Pinpoint the cell where the given text exists, returning its (x, y) midpoint coordinate. 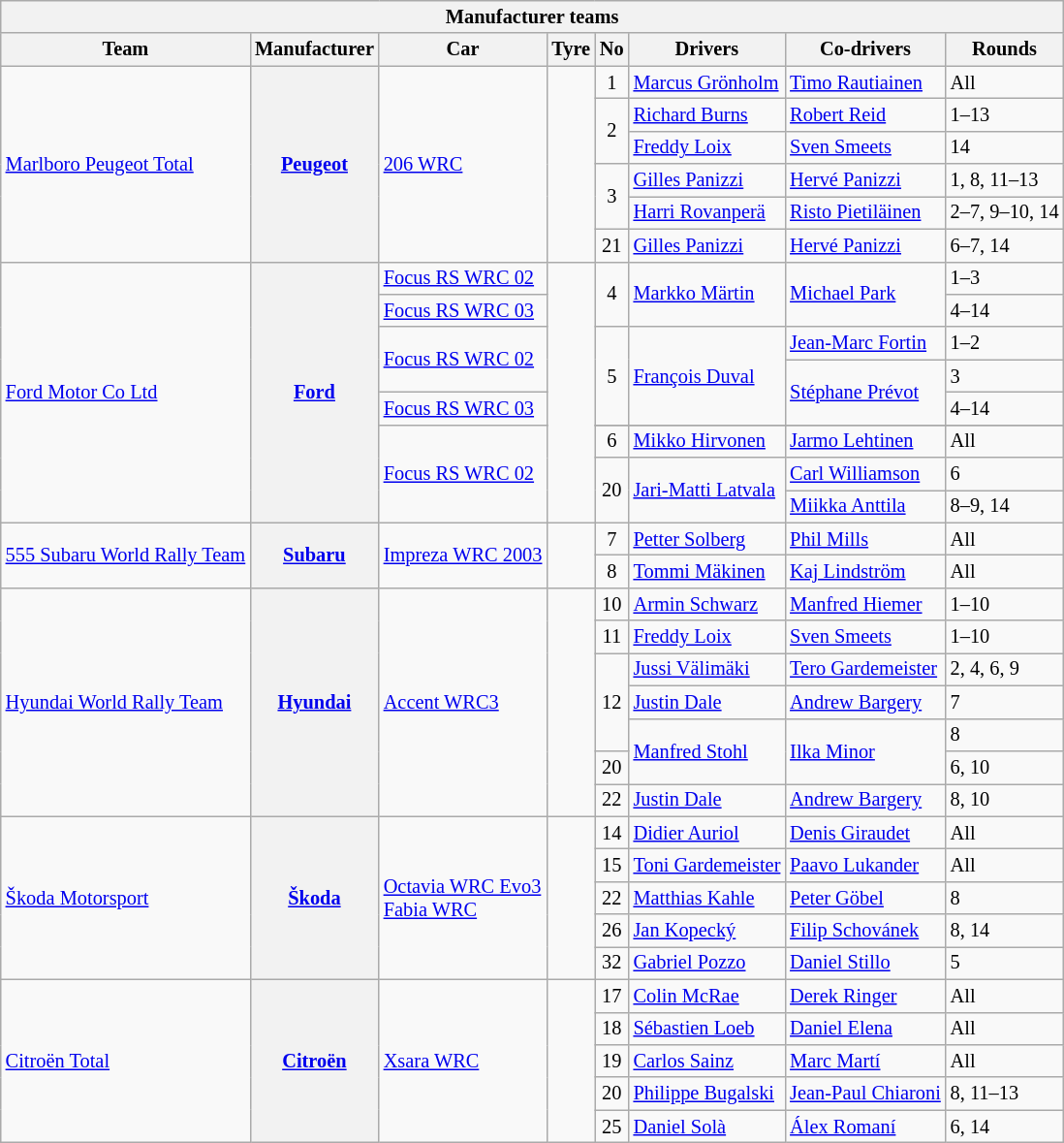
Tyre (571, 49)
Jean-Paul Chiaroni (864, 1094)
10 (612, 604)
Daniel Elena (864, 1029)
Manfred Stohl (707, 750)
2–7, 9–10, 14 (1005, 212)
8, 14 (1005, 931)
206 WRC (463, 164)
8, 10 (1005, 800)
Jarmo Lehtinen (864, 441)
Manufacturer teams (533, 16)
Impreza WRC 2003 (463, 555)
Michael Park (864, 295)
4 (612, 295)
Jari-Matti Latvala (707, 491)
15 (612, 865)
Marc Martí (864, 1061)
19 (612, 1061)
François Duval (707, 376)
Didier Auriol (707, 833)
Timo Rautiainen (864, 82)
Phil Mills (864, 539)
Tommi Mäkinen (707, 571)
Accent WRC3 (463, 702)
Filip Schovánek (864, 931)
Jan Kopecký (707, 931)
Philippe Bugalski (707, 1094)
Daniel Stillo (864, 963)
8–9, 14 (1005, 506)
Ford (314, 392)
Daniel Solà (707, 1127)
Richard Burns (707, 114)
1–2 (1005, 343)
Paavo Lukander (864, 865)
Ilka Minor (864, 750)
1–3 (1005, 278)
11 (612, 637)
No (612, 49)
21 (612, 245)
Markko Märtin (707, 295)
Denis Giraudet (864, 833)
Mikko Hirvonen (707, 441)
17 (612, 996)
Manufacturer (314, 49)
2, 4, 6, 9 (1005, 669)
Škoda (314, 898)
Peter Göbel (864, 898)
1 (612, 82)
Octavia WRC Evo3Fabia WRC (463, 898)
Manfred Hiemer (864, 604)
Citroën Total (126, 1061)
Matthias Kahle (707, 898)
Petter Solberg (707, 539)
12 (612, 702)
Drivers (707, 49)
Citroën (314, 1061)
Car (463, 49)
Hyundai World Rally Team (126, 702)
Xsara WRC (463, 1061)
6–7, 14 (1005, 245)
Marlboro Peugeot Total (126, 164)
26 (612, 931)
Co-drivers (864, 49)
Team (126, 49)
Derek Ringer (864, 996)
Miikka Anttila (864, 506)
Álex Romaní (864, 1127)
Jussi Välimäki (707, 669)
Carl Williamson (864, 474)
Harri Rovanperä (707, 212)
8, 11–13 (1005, 1094)
Subaru (314, 555)
32 (612, 963)
Stéphane Prévot (864, 392)
25 (612, 1127)
1, 8, 11–13 (1005, 180)
Sébastien Loeb (707, 1029)
Robert Reid (864, 114)
Toni Gardemeister (707, 865)
6, 10 (1005, 767)
1–13 (1005, 114)
Tero Gardemeister (864, 669)
2 (612, 130)
Jean-Marc Fortin (864, 343)
18 (612, 1029)
Colin McRae (707, 996)
Marcus Grönholm (707, 82)
Gabriel Pozzo (707, 963)
555 Subaru World Rally Team (126, 555)
Škoda Motorsport (126, 898)
Carlos Sainz (707, 1061)
Rounds (1005, 49)
Hyundai (314, 702)
Risto Pietiläinen (864, 212)
Kaj Lindström (864, 571)
Peugeot (314, 164)
6, 14 (1005, 1127)
Armin Schwarz (707, 604)
Ford Motor Co Ltd (126, 392)
